From the cell containing the given text, extract its center point as [x, y] coordinate. 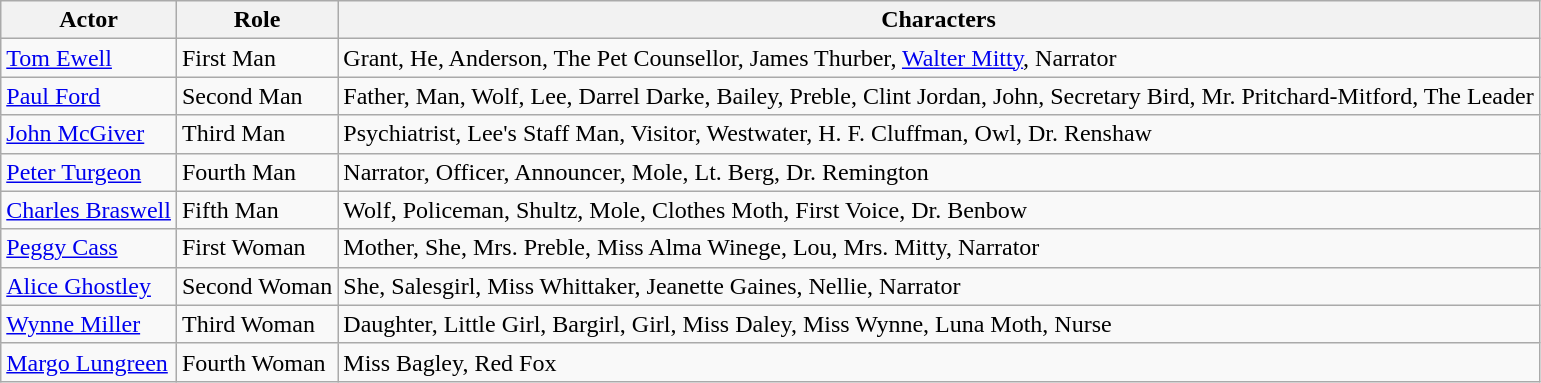
Third Woman [256, 324]
Charles Braswell [89, 210]
Tom Ewell [89, 58]
Characters [938, 20]
Wynne Miller [89, 324]
Fourth Woman [256, 362]
Miss Bagley, Red Fox [938, 362]
Grant, He, Anderson, The Pet Counsellor, James Thurber, Walter Mitty, Narrator [938, 58]
Daughter, Little Girl, Bargirl, Girl, Miss Daley, Miss Wynne, Luna Moth, Nurse [938, 324]
Peter Turgeon [89, 172]
John McGiver [89, 134]
Narrator, Officer, Announcer, Mole, Lt. Berg, Dr. Remington [938, 172]
Second Man [256, 96]
Second Woman [256, 286]
Wolf, Policeman, Shultz, Mole, Clothes Moth, First Voice, Dr. Benbow [938, 210]
First Man [256, 58]
Fourth Man [256, 172]
Fifth Man [256, 210]
Paul Ford [89, 96]
She, Salesgirl, Miss Whittaker, Jeanette Gaines, Nellie, Narrator [938, 286]
Alice Ghostley [89, 286]
First Woman [256, 248]
Mother, She, Mrs. Preble, Miss Alma Winege, Lou, Mrs. Mitty, Narrator [938, 248]
Margo Lungreen [89, 362]
Psychiatrist, Lee's Staff Man, Visitor, Westwater, H. F. Cluffman, Owl, Dr. Renshaw [938, 134]
Father, Man, Wolf, Lee, Darrel Darke, Bailey, Preble, Clint Jordan, John, Secretary Bird, Mr. Pritchard-Mitford, The Leader [938, 96]
Peggy Cass [89, 248]
Role [256, 20]
Actor [89, 20]
Third Man [256, 134]
